From the cell containing the given text, extract its center point as (x, y) coordinate. 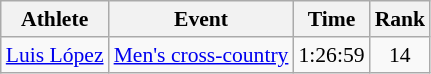
Athlete (55, 19)
Rank (400, 19)
Time (331, 19)
Event (202, 19)
Luis López (55, 55)
1:26:59 (331, 55)
Men's cross-country (202, 55)
14 (400, 55)
